Scan for the cell matching the given text and deliver its (x, y) coordinate at center. 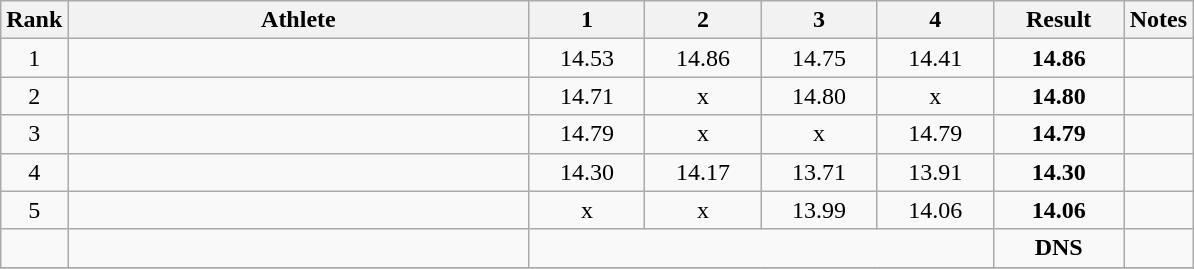
Rank (34, 20)
13.99 (819, 210)
14.17 (703, 172)
Athlete (298, 20)
5 (34, 210)
14.41 (935, 58)
Result (1058, 20)
13.91 (935, 172)
Notes (1158, 20)
14.53 (587, 58)
14.71 (587, 96)
DNS (1058, 248)
13.71 (819, 172)
14.75 (819, 58)
